From the cell containing the given text, extract its center point as [X, Y] coordinate. 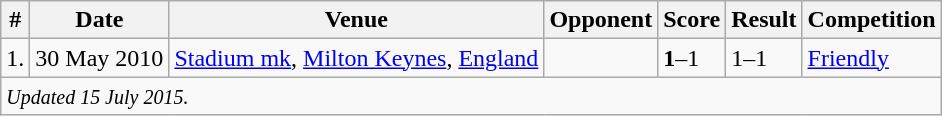
Venue [356, 20]
Stadium mk, Milton Keynes, England [356, 58]
30 May 2010 [100, 58]
# [16, 20]
Updated 15 July 2015. [471, 96]
Competition [872, 20]
Opponent [601, 20]
Score [692, 20]
Date [100, 20]
Friendly [872, 58]
1. [16, 58]
Result [764, 20]
